Identify which cell holds the provided text, then report its [X, Y] central coordinate. 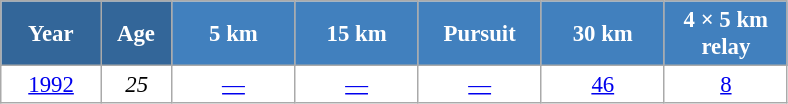
Pursuit [480, 34]
15 km [356, 34]
1992 [52, 85]
4 × 5 km relay [726, 34]
30 km [602, 34]
46 [602, 85]
Year [52, 34]
Age [136, 34]
25 [136, 85]
5 km [234, 34]
8 [726, 85]
